Return the (X, Y) coordinate for the center point of the cell that contains the specified text.  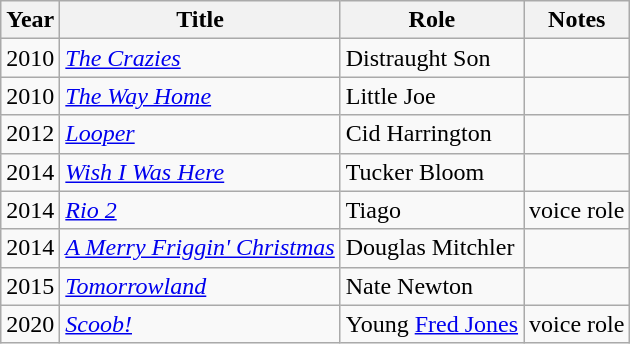
Looper (200, 134)
2015 (30, 286)
Title (200, 20)
Role (432, 20)
Wish I Was Here (200, 172)
The Way Home (200, 96)
Nate Newton (432, 286)
Distraught Son (432, 58)
Tomorrowland (200, 286)
2020 (30, 324)
2012 (30, 134)
Cid Harrington (432, 134)
The Crazies (200, 58)
Little Joe (432, 96)
Tucker Bloom (432, 172)
Tiago (432, 210)
Scoob! (200, 324)
A Merry Friggin' Christmas (200, 248)
Notes (577, 20)
Douglas Mitchler (432, 248)
Young Fred Jones (432, 324)
Rio 2 (200, 210)
Year (30, 20)
